From the cell containing the given text, extract its center point as (X, Y) coordinate. 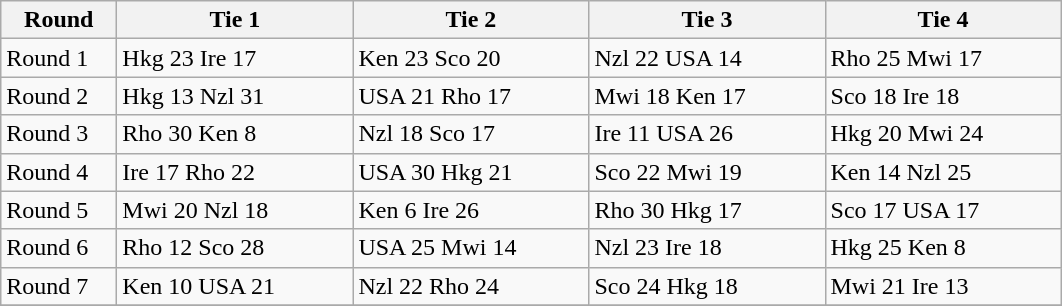
Round 2 (59, 96)
USA 21 Rho 17 (471, 96)
Round 5 (59, 210)
Ken 23 Sco 20 (471, 58)
Mwi 20 Nzl 18 (235, 210)
Tie 1 (235, 20)
USA 25 Mwi 14 (471, 248)
Round (59, 20)
Ken 14 Nzl 25 (943, 172)
Round 4 (59, 172)
Nzl 23 Ire 18 (707, 248)
Sco 24 Hkg 18 (707, 286)
Mwi 18 Ken 17 (707, 96)
Rho 30 Ken 8 (235, 134)
Round 7 (59, 286)
Nzl 22 USA 14 (707, 58)
Nzl 22 Rho 24 (471, 286)
Rho 25 Mwi 17 (943, 58)
Ken 10 USA 21 (235, 286)
Mwi 21 Ire 13 (943, 286)
Rho 12 Sco 28 (235, 248)
Sco 22 Mwi 19 (707, 172)
Sco 17 USA 17 (943, 210)
Hkg 25 Ken 8 (943, 248)
Sco 18 Ire 18 (943, 96)
Round 3 (59, 134)
Ire 17 Rho 22 (235, 172)
Hkg 13 Nzl 31 (235, 96)
Ken 6 Ire 26 (471, 210)
USA 30 Hkg 21 (471, 172)
Tie 4 (943, 20)
Round 6 (59, 248)
Hkg 20 Mwi 24 (943, 134)
Tie 3 (707, 20)
Rho 30 Hkg 17 (707, 210)
Tie 2 (471, 20)
Nzl 18 Sco 17 (471, 134)
Hkg 23 Ire 17 (235, 58)
Ire 11 USA 26 (707, 134)
Round 1 (59, 58)
